Detect which cell encompasses the target text, then output its [X, Y] center coordinate. 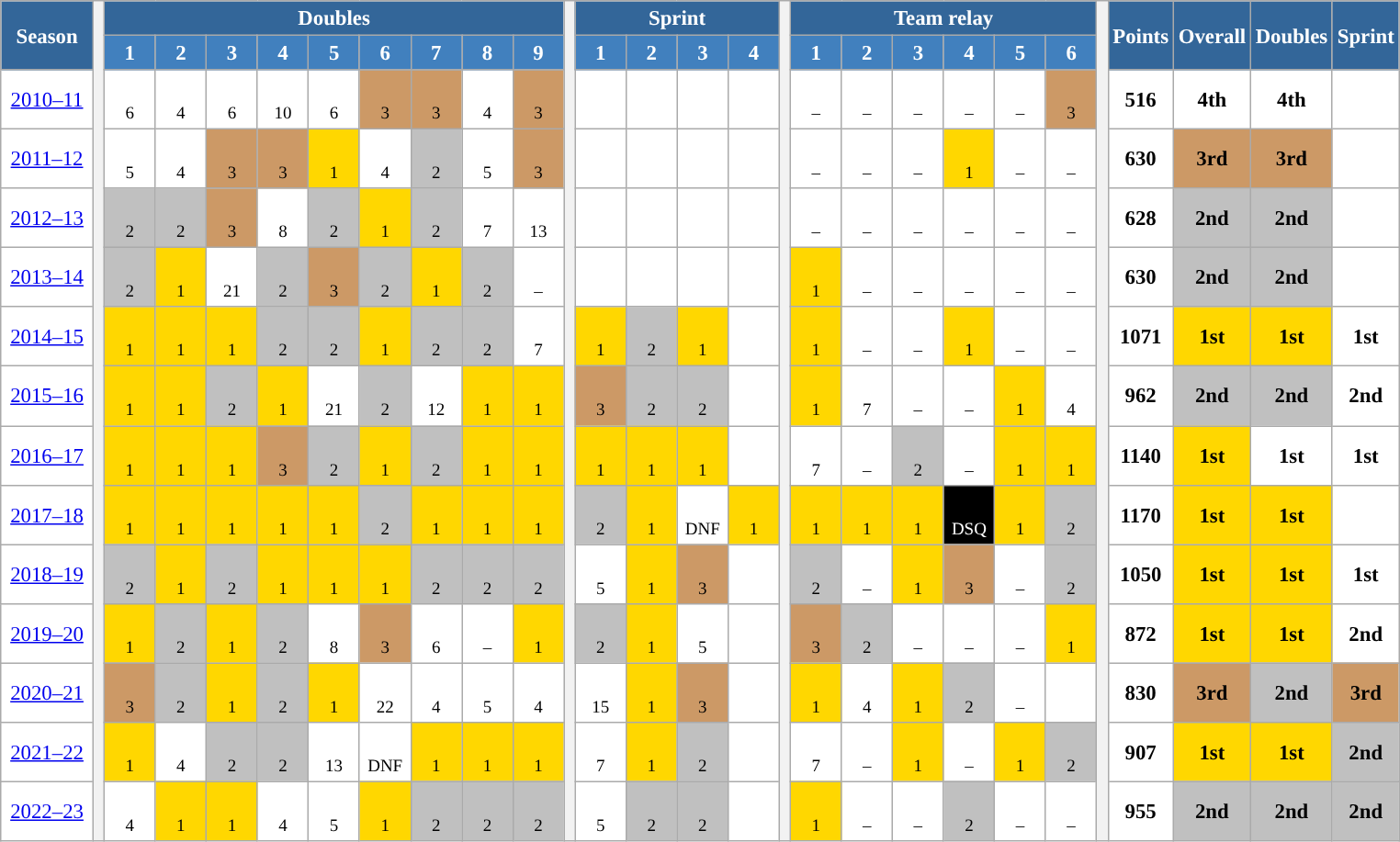
830 [1141, 692]
628 [1141, 219]
962 [1141, 397]
22 [385, 692]
2011–12 [48, 160]
2013–14 [48, 277]
2016–17 [48, 455]
1071 [1141, 336]
2020–21 [48, 692]
12 [436, 397]
2012–13 [48, 219]
Season [48, 35]
2014–15 [48, 336]
Team relay [943, 18]
872 [1141, 634]
15 [601, 692]
2019–20 [48, 634]
2022–23 [48, 812]
2018–19 [48, 575]
Points [1141, 35]
2010–11 [48, 99]
DSQ [969, 514]
Overall [1212, 35]
1140 [1141, 455]
9 [538, 53]
1170 [1141, 514]
955 [1141, 812]
907 [1141, 753]
2021–22 [48, 753]
1050 [1141, 575]
10 [283, 99]
516 [1141, 99]
2015–16 [48, 397]
2017–18 [48, 514]
